Extract the [x, y] coordinate from the center of the cell holding the provided text.  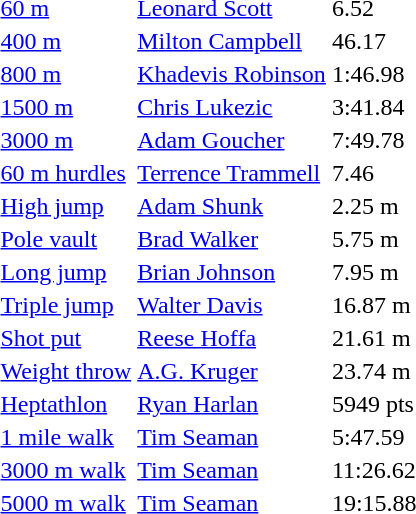
Milton Campbell [232, 41]
Adam Goucher [232, 140]
Terrence Trammell [232, 173]
Chris Lukezic [232, 107]
Ryan Harlan [232, 404]
Brian Johnson [232, 272]
A.G. Kruger [232, 371]
Adam Shunk [232, 206]
Reese Hoffa [232, 338]
Brad Walker [232, 239]
Walter Davis [232, 305]
Khadevis Robinson [232, 74]
